Identify which cell holds the provided text, then report its (x, y) central coordinate. 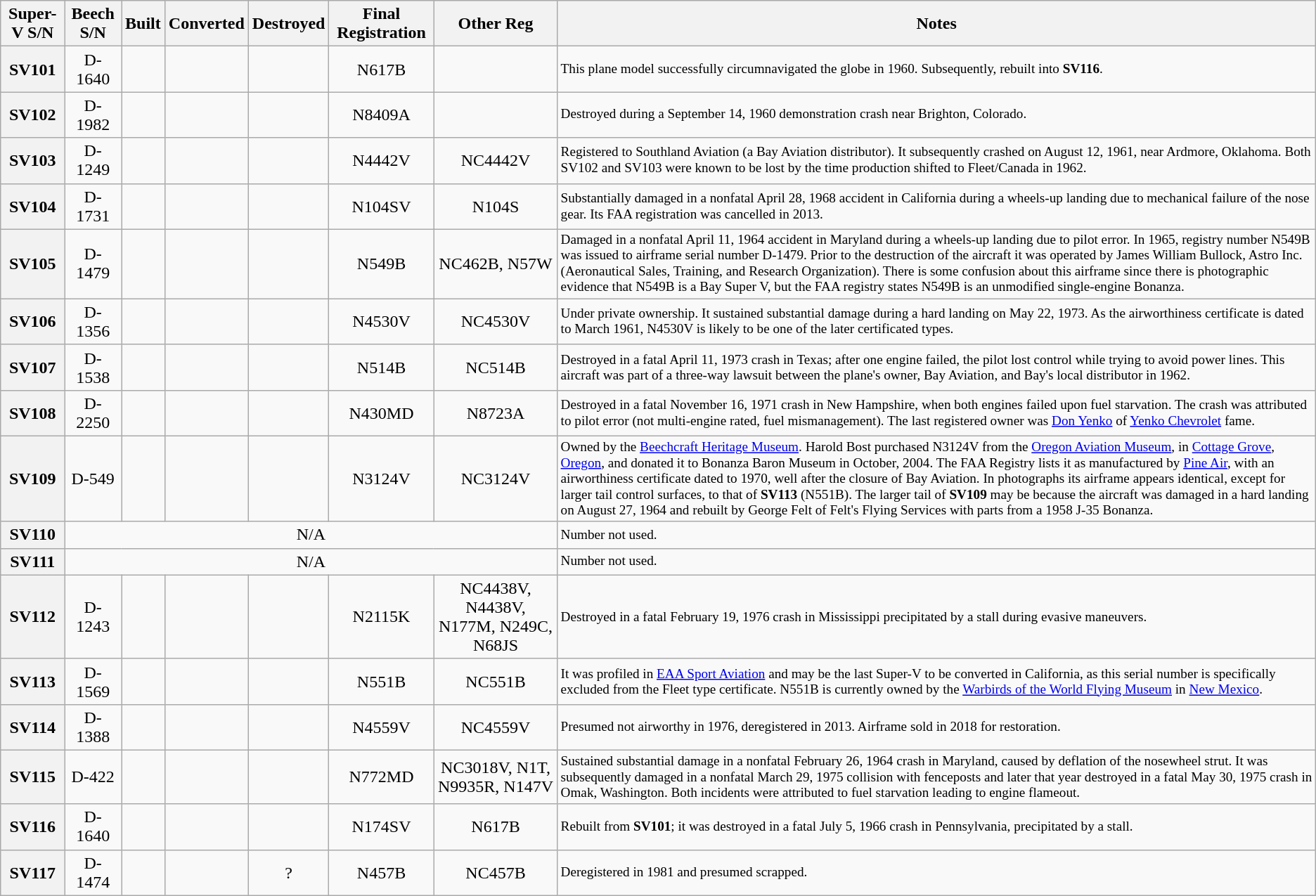
D-422 (93, 777)
N514B (381, 367)
D-1569 (93, 682)
SV111 (32, 561)
N4442V (381, 160)
Final Registration (381, 24)
D-1356 (93, 322)
SV113 (32, 682)
N457B (381, 873)
NC3018V, N1T, N9935R, N147V (496, 777)
Destroyed (288, 24)
SV116 (32, 826)
NC462B, N57W (496, 264)
Destroyed during a September 14, 1960 demonstration crash near Brighton, Colorado. (936, 115)
? (288, 873)
SV112 (32, 617)
NC551B (496, 682)
D-1243 (93, 617)
D-1474 (93, 873)
SV114 (32, 727)
N3124V (381, 479)
SV117 (32, 873)
D-1731 (93, 207)
N549B (381, 264)
D-1982 (93, 115)
Other Reg (496, 24)
N104S (496, 207)
This plane model successfully circumnavigated the globe in 1960. Subsequently, rebuilt into SV116. (936, 69)
SV101 (32, 69)
N2115K (381, 617)
SV115 (32, 777)
SV103 (32, 160)
N430MD (381, 413)
Built (143, 24)
NC3124V (496, 479)
N8723A (496, 413)
NC4559V (496, 727)
N104SV (381, 207)
Beech S/N (93, 24)
D-1249 (93, 160)
Destroyed in a fatal February 19, 1976 crash in Mississippi precipitated by a stall during evasive maneuvers. (936, 617)
SV108 (32, 413)
SV107 (32, 367)
Notes (936, 24)
N551B (381, 682)
Super-V S/N (32, 24)
NC457B (496, 873)
NC4442V (496, 160)
D-2250 (93, 413)
NC4438V, N4438V, N177M, N249C, N68JS (496, 617)
NC514B (496, 367)
SV110 (32, 535)
SV102 (32, 115)
SV105 (32, 264)
D-1479 (93, 264)
N8409A (381, 115)
SV104 (32, 207)
N4559V (381, 727)
Rebuilt from SV101; it was destroyed in a fatal July 5, 1966 crash in Pennsylvania, precipitated by a stall. (936, 826)
D-1388 (93, 727)
D-1538 (93, 367)
D-549 (93, 479)
SV106 (32, 322)
N174SV (381, 826)
Deregistered in 1981 and presumed scrapped. (936, 873)
SV109 (32, 479)
N772MD (381, 777)
N4530V (381, 322)
NC4530V (496, 322)
Presumed not airworthy in 1976, deregistered in 2013. Airframe sold in 2018 for restoration. (936, 727)
Converted (207, 24)
